Capture the cell that displays the provided text and extract its [X, Y] central coordinate. 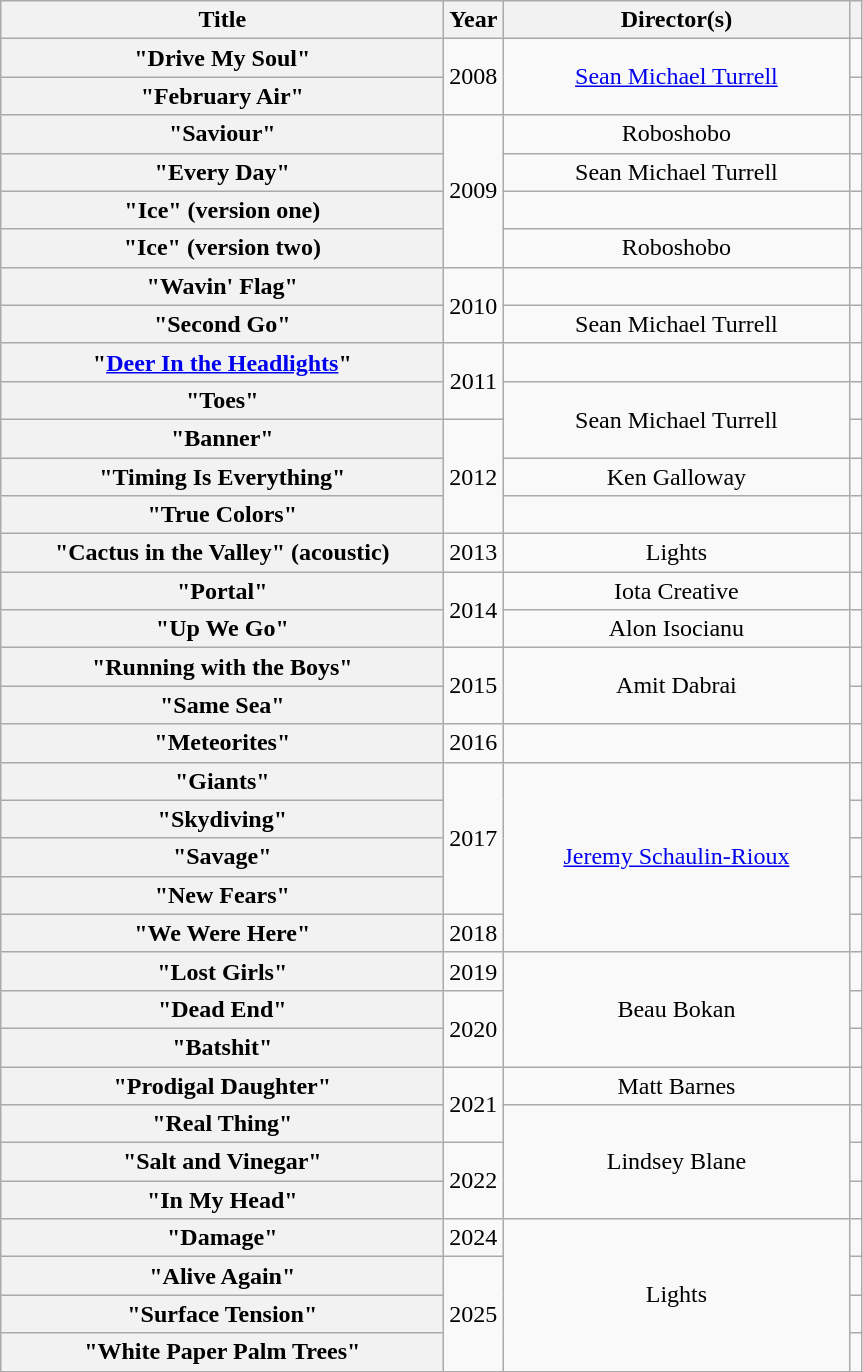
2009 [474, 191]
"Prodigal Daughter" [222, 1085]
"White Paper Palm Trees" [222, 1352]
Year [474, 20]
Ken Galloway [676, 477]
"Banner" [222, 438]
Alon Isocianu [676, 629]
"Running with the Boys" [222, 667]
2012 [474, 476]
"Timing Is Everything" [222, 477]
2011 [474, 381]
2025 [474, 1314]
"Portal" [222, 591]
"Same Sea" [222, 705]
2014 [474, 610]
"Second Go" [222, 324]
"Lost Girls" [222, 971]
"Giants" [222, 781]
Jeremy Schaulin-Rioux [676, 857]
2013 [474, 553]
2022 [474, 1181]
2010 [474, 305]
Amit Dabrai [676, 686]
"Savage" [222, 857]
"In My Head" [222, 1200]
Matt Barnes [676, 1085]
"Deer In the Headlights" [222, 362]
"Ice" (version one) [222, 210]
"Toes" [222, 400]
"Batshit" [222, 1047]
Beau Bokan [676, 1009]
Director(s) [676, 20]
"Real Thing" [222, 1124]
"True Colors" [222, 515]
"Drive My Soul" [222, 58]
2016 [474, 743]
"Alive Again" [222, 1276]
"We Were Here" [222, 933]
Lindsey Blane [676, 1162]
"February Air" [222, 96]
2020 [474, 1028]
"Dead End" [222, 1009]
"Ice" (version two) [222, 248]
2015 [474, 686]
Title [222, 20]
Iota Creative [676, 591]
2017 [474, 838]
2018 [474, 933]
"Every Day" [222, 172]
"Meteorites" [222, 743]
"Damage" [222, 1238]
"New Fears" [222, 895]
"Cactus in the Valley" (acoustic) [222, 553]
"Skydiving" [222, 819]
"Up We Go" [222, 629]
2019 [474, 971]
"Wavin' Flag" [222, 286]
"Salt and Vinegar" [222, 1162]
2024 [474, 1238]
"Surface Tension" [222, 1314]
2008 [474, 77]
"Saviour" [222, 134]
2021 [474, 1104]
